Determine the [X, Y] coordinate at the center of the cell enclosing the given text.  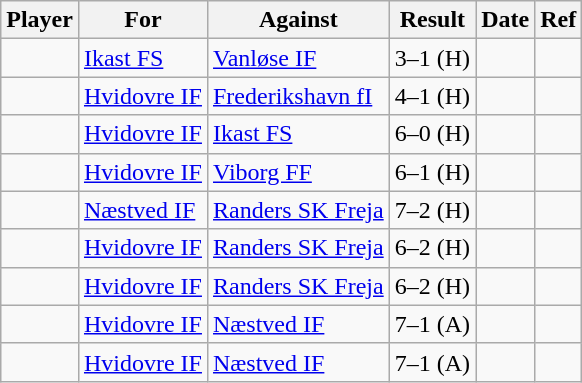
Frederikshavn fI [298, 96]
7–2 (H) [432, 210]
Date [506, 20]
Player [40, 20]
6–1 (H) [432, 172]
For [142, 20]
3–1 (H) [432, 58]
Viborg FF [298, 172]
Result [432, 20]
Ref [558, 20]
6–0 (H) [432, 134]
4–1 (H) [432, 96]
Against [298, 20]
Vanløse IF [298, 58]
